Identify which cell holds the provided text, then report its (X, Y) central coordinate. 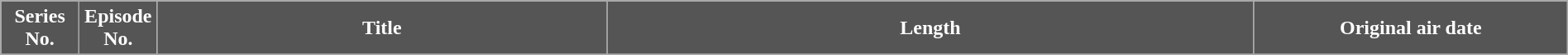
SeriesNo. (40, 28)
Original air date (1411, 28)
Length (931, 28)
Title (382, 28)
EpisodeNo. (117, 28)
